From the cell containing the given text, extract its center point as (x, y) coordinate. 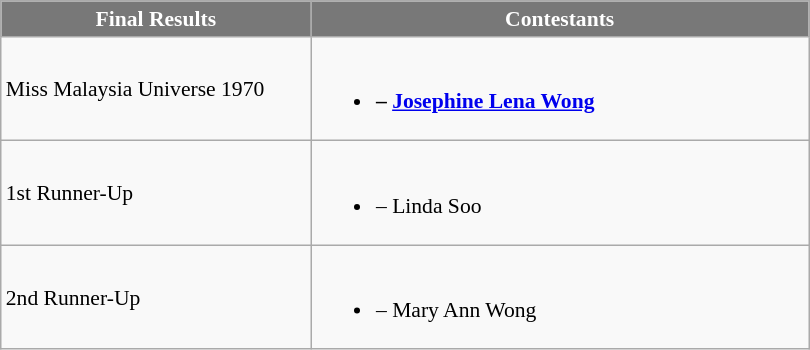
– Linda Soo (560, 193)
– Josephine Lena Wong (560, 89)
Contestants (560, 19)
Final Results (156, 19)
2nd Runner-Up (156, 297)
Miss Malaysia Universe 1970 (156, 89)
– Mary Ann Wong (560, 297)
1st Runner-Up (156, 193)
